For the text-containing cell, return its midpoint in [X, Y] coordinate format. 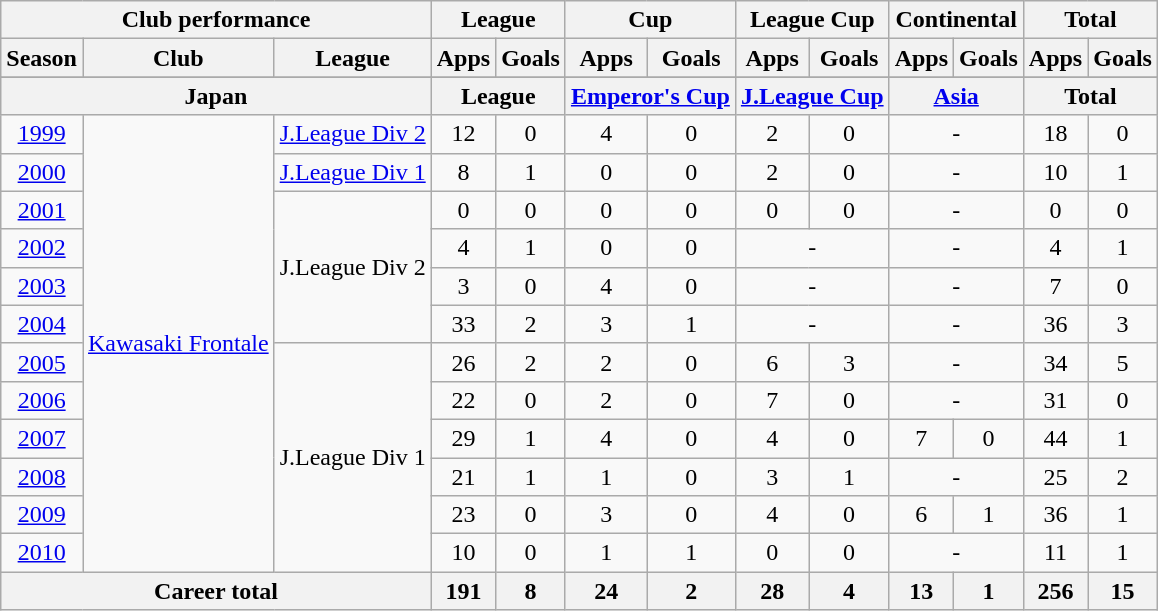
26 [463, 362]
2000 [42, 172]
League Cup [812, 20]
Cup [650, 20]
15 [1123, 591]
2008 [42, 477]
256 [1055, 591]
2003 [42, 286]
Career total [216, 591]
18 [1055, 134]
11 [1055, 553]
J.League Cup [812, 96]
28 [772, 591]
34 [1055, 362]
24 [606, 591]
Season [42, 58]
12 [463, 134]
13 [921, 591]
23 [463, 515]
33 [463, 324]
1999 [42, 134]
21 [463, 477]
Continental [956, 20]
2006 [42, 400]
2009 [42, 515]
29 [463, 438]
2002 [42, 248]
44 [1055, 438]
Club [178, 58]
Asia [956, 96]
2005 [42, 362]
2001 [42, 210]
22 [463, 400]
2007 [42, 438]
191 [463, 591]
Emperor's Cup [650, 96]
Kawasaki Frontale [178, 344]
25 [1055, 477]
Japan [216, 96]
2010 [42, 553]
2004 [42, 324]
31 [1055, 400]
Club performance [216, 20]
5 [1123, 362]
